Provide the (x, y) coordinate of the cell's center where the given text is located.  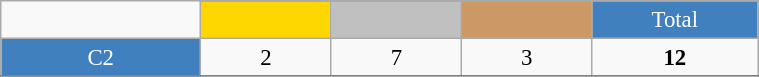
2 (266, 58)
Total (675, 20)
3 (527, 58)
7 (396, 58)
C2 (101, 58)
12 (675, 58)
